Pinpoint the cell where the given text exists, returning its [x, y] midpoint coordinate. 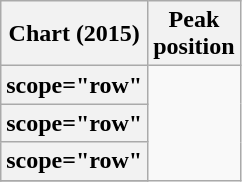
Peakposition [194, 34]
Chart (2015) [74, 34]
